Output the [X, Y] coordinate of the center of the cell containing the given text.  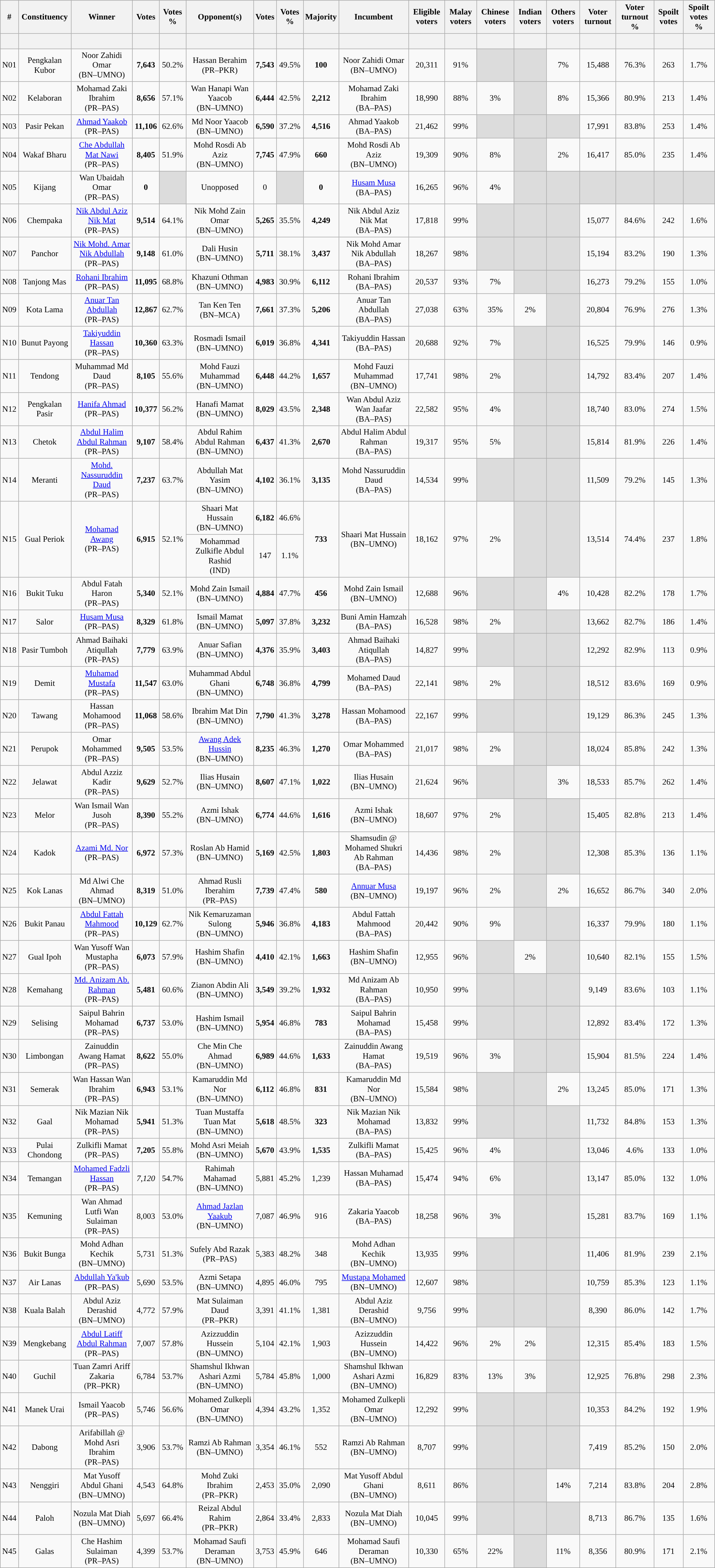
5,265 [265, 221]
5,481 [146, 990]
15,458 [426, 1023]
1,903 [321, 1343]
552 [321, 1448]
180 [668, 924]
N25 [9, 891]
55.2% [172, 815]
Zianon Abdin Ali(BN–UMNO) [220, 990]
Mohamed Fadzli Hassan(PR–PAS) [102, 1179]
86.3% [635, 716]
86% [461, 1485]
4,249 [321, 221]
12,955 [426, 957]
4,341 [321, 343]
41.1% [290, 1311]
9,107 [146, 442]
14,436 [426, 853]
12,867 [146, 310]
Pulai Chondong [45, 1151]
Nik Mohd. Amar Nik Abdullah(PR–PAS) [102, 254]
235 [668, 155]
N27 [9, 957]
53.1% [172, 1089]
Hanifa Ahmad(PR–PAS) [102, 409]
57.3% [172, 853]
Mohd Nassuruddin Daud(BA–PAS) [374, 480]
44.2% [290, 376]
47.7% [290, 594]
10,377 [146, 409]
Opponent(s) [220, 17]
83% [461, 1376]
83.0% [635, 409]
Md Anizam Ab Rahman(BA–PAS) [374, 990]
7,790 [265, 716]
6,748 [265, 683]
9,514 [146, 221]
150 [668, 1448]
50.2% [172, 66]
13,832 [426, 1122]
Mohamed Daud(BA–PAS) [374, 683]
16,528 [426, 622]
45.2% [290, 1179]
5,340 [146, 594]
15,077 [598, 221]
6,989 [265, 1056]
Manek Urai [45, 1410]
12,925 [598, 1376]
88% [461, 98]
Che Min Che Ahmad(BN–UMNO) [220, 1056]
5,690 [146, 1282]
10,950 [426, 990]
Tawang [45, 716]
Kuala Balah [45, 1311]
N35 [9, 1216]
Abdul Fattah Mahmood(BA–PAS) [374, 924]
183 [668, 1343]
Pasir Tumboh [45, 650]
226 [668, 442]
7,543 [265, 66]
136 [668, 853]
2.3% [699, 1376]
146 [668, 343]
Chetok [45, 442]
245 [668, 716]
92% [461, 343]
1,022 [321, 782]
5,104 [265, 1343]
Takiyuddin Hassan(BA–PAS) [374, 343]
85.8% [635, 749]
82.2% [635, 594]
Md Alwi Che Ahmad(BN–UMNO) [102, 891]
47.4% [290, 891]
91% [461, 66]
Kemahang [45, 990]
10,129 [146, 924]
Jelawat [45, 782]
5,097 [265, 622]
2.8% [699, 1485]
N02 [9, 98]
Voter turnout [598, 17]
18,512 [598, 683]
3,135 [321, 480]
Mohamad Awang(PR–PAS) [102, 539]
N43 [9, 1485]
Mohamad Zaki Ibrahim(PR–PAS) [102, 98]
14,534 [426, 480]
10,640 [598, 957]
35% [495, 310]
Unopposed [220, 188]
46.3% [290, 749]
63.7% [172, 480]
5,383 [265, 1254]
76.9% [635, 310]
3,549 [265, 990]
Chinese voters [495, 17]
340 [668, 891]
N28 [9, 990]
12,308 [598, 853]
13,147 [598, 1179]
20,442 [426, 924]
33.4% [290, 1518]
16,652 [598, 891]
15,425 [426, 1151]
18,740 [598, 409]
Wan Ahmad Lutfi Wan Sulaiman(PR–PAS) [102, 1216]
81.5% [635, 1056]
27,038 [426, 310]
Bunut Payong [45, 343]
Abdul Halim Abdul Rahman(PR–PAS) [102, 442]
4,772 [146, 1311]
4,102 [265, 480]
1,633 [321, 1056]
19,309 [426, 155]
1,381 [321, 1311]
94% [461, 1179]
54.7% [172, 1179]
274 [668, 409]
Ahmad Rusli Iberahim(PR–PAS) [220, 891]
13,046 [598, 1151]
57.8% [172, 1343]
Khazuni Othman(BN–UMNO) [220, 282]
5,618 [265, 1122]
Ibrahim Mat Din(BN–UMNO) [220, 716]
1,239 [321, 1179]
Arifabillah @ Mohd Asri Ibrahim(PR–PAS) [102, 1448]
Wan Hassan Wan Ibrahim(PR–PAS) [102, 1089]
Rahimah Mahamad(BN–UMNO) [220, 1179]
85.7% [635, 782]
6,182 [265, 518]
10,428 [598, 594]
37.8% [290, 622]
Dabong [45, 1448]
13,935 [426, 1254]
8,405 [146, 155]
83.7% [635, 1216]
N31 [9, 1089]
82.7% [635, 622]
5,881 [265, 1179]
11,095 [146, 282]
Hassan Mohamood(PR–PAS) [102, 716]
Voter turnout % [635, 17]
1,803 [321, 853]
Sufely Abd Razak(PR–PAS) [220, 1254]
N26 [9, 924]
7,419 [598, 1448]
62.6% [172, 127]
276 [668, 310]
207 [668, 376]
Meranti [45, 480]
Pengkalan Pasir [45, 409]
Kota Lama [45, 310]
43.2% [290, 1410]
51.0% [172, 891]
192 [668, 1410]
16,273 [598, 282]
46.9% [290, 1216]
5,746 [146, 1410]
64.1% [172, 221]
Ahmad Baihaki Atiqullah(PR–PAS) [102, 650]
4,394 [265, 1410]
2,212 [321, 98]
83.2% [635, 254]
Md. Anizam Ab. Rahman(PR–PAS) [102, 990]
9% [495, 924]
18,267 [426, 254]
135 [668, 1518]
Roslan Ab Hamid(BN–UMNO) [220, 853]
646 [321, 1552]
Omar Mohammed(BA–PAS) [374, 749]
Constituency [45, 17]
Hashim Ismail(BN–UMNO) [220, 1023]
61.0% [172, 254]
6,737 [146, 1023]
N14 [9, 480]
43.9% [290, 1151]
Hassan Mohamood(BA–PAS) [374, 716]
Wan Ubaidah Omar(PR–PAS) [102, 188]
8,329 [146, 622]
84.8% [635, 1122]
Saipul Bahrin Mohamad(PR–PAS) [102, 1023]
22% [495, 1552]
3,354 [265, 1448]
Anuar Tan Abdullah(PR–PAS) [102, 310]
Anuar Safian(BN–UMNO) [220, 650]
Perupok [45, 749]
3,232 [321, 622]
6,943 [146, 1089]
204 [668, 1485]
56.6% [172, 1410]
783 [321, 1023]
178 [668, 594]
Mohd Asri Meiah(BN–UMNO) [220, 1151]
Kok Lanas [45, 891]
N45 [9, 1552]
86.0% [635, 1311]
186 [668, 622]
Zainuddin Awang Hamat(PR–PAS) [102, 1056]
Awang Adek Hussin(BN–UMNO) [220, 749]
18,607 [426, 815]
456 [321, 594]
4,376 [265, 650]
Bukit Panau [45, 924]
45.8% [290, 1376]
7,087 [265, 1216]
N19 [9, 683]
1,352 [321, 1410]
5,941 [146, 1122]
46.0% [290, 1282]
831 [321, 1089]
224 [668, 1056]
Eligible voters [426, 17]
1.8% [699, 539]
Anuar Tan Abdullah(BA–PAS) [374, 310]
30.9% [290, 282]
Azmi Setapa(BN–UMNO) [220, 1282]
N34 [9, 1179]
239 [668, 1254]
Rohani Ibrahim (BA–PAS) [374, 282]
1,663 [321, 957]
N11 [9, 376]
6,972 [146, 853]
N20 [9, 716]
153 [668, 1122]
2,348 [321, 409]
14% [563, 1485]
Takiyuddin Hassan(PR–PAS) [102, 343]
11% [563, 1552]
Zulkifli Mamat(PR–PAS) [102, 1151]
6,448 [265, 376]
12,315 [598, 1343]
58.4% [172, 442]
N12 [9, 409]
52.7% [172, 782]
Wakaf Bharu [45, 155]
10,353 [598, 1410]
4,799 [321, 683]
N22 [9, 782]
N33 [9, 1151]
Pasir Pekan [45, 127]
Paloh [45, 1518]
3,753 [265, 1552]
N30 [9, 1056]
6,590 [265, 127]
4,543 [146, 1485]
8,356 [598, 1552]
22,141 [426, 683]
N21 [9, 749]
Shamsudin @ Mohamed Shukri Ab Rahman(BA–PAS) [374, 853]
N24 [9, 853]
11,732 [598, 1122]
Muhammad Abdul Ghani(BN–UMNO) [220, 683]
Tendong [45, 376]
76.3% [635, 66]
19,197 [426, 891]
N42 [9, 1448]
20,804 [598, 310]
74.4% [635, 539]
N32 [9, 1122]
19,519 [426, 1056]
7,643 [146, 66]
580 [321, 891]
8,003 [146, 1216]
Mustapa Mohamed(BN–UMNO) [374, 1282]
Kelaboran [45, 98]
39.2% [290, 990]
4,410 [265, 957]
15,488 [598, 66]
N15 [9, 539]
142 [668, 1311]
Melor [45, 815]
660 [321, 155]
Selising [45, 1023]
7,237 [146, 480]
8,235 [265, 749]
N16 [9, 594]
348 [321, 1254]
Pengkalan Kubor [45, 66]
# [9, 17]
55.0% [172, 1056]
38.1% [290, 254]
82.9% [635, 650]
Rohani Ibrahim(PR–PAS) [102, 282]
18,990 [426, 98]
Tanjong Mas [45, 282]
Kijang [45, 188]
46.6% [290, 518]
N05 [9, 188]
237 [668, 539]
63.9% [172, 650]
4.6% [635, 1151]
Nik Abdul Aziz Nik Mat(BA–PAS) [374, 221]
63.0% [172, 683]
N03 [9, 127]
15,584 [426, 1089]
18,024 [598, 749]
Air Lanas [45, 1282]
Wan Yusoff Wan Mustapha(PR–PAS) [102, 957]
253 [668, 127]
9,629 [146, 782]
733 [321, 539]
12,607 [426, 1282]
46.1% [290, 1448]
37.3% [290, 310]
6% [495, 1179]
16,265 [426, 188]
7,739 [265, 891]
N41 [9, 1410]
19,129 [598, 716]
Zainuddin Awang Hamat(BA–PAS) [374, 1056]
7,779 [146, 650]
Muhamad Mustafa(PR–PAS) [102, 683]
5,670 [265, 1151]
1,616 [321, 815]
12,688 [426, 594]
16,829 [426, 1376]
N04 [9, 155]
133 [668, 1151]
4,399 [146, 1552]
Temangan [45, 1179]
21,624 [426, 782]
262 [668, 782]
Dali Husin(BN–UMNO) [220, 254]
57.1% [172, 98]
8,707 [426, 1448]
N36 [9, 1254]
Gaal [45, 1122]
15,366 [598, 98]
Spoilt votes % [699, 17]
Saipul Bahrin Mohamad(BA–PAS) [374, 1023]
Salor [45, 622]
Chempaka [45, 221]
103 [668, 990]
N07 [9, 254]
Nik Abdul Aziz Nik Mat(PR–PAS) [102, 221]
55.8% [172, 1151]
13,514 [598, 539]
Ismail Mamat(BN–UMNO) [220, 622]
172 [668, 1023]
Galas [45, 1552]
Semerak [45, 1089]
Spoilt votes [668, 17]
Nenggiri [45, 1485]
9,505 [146, 749]
132 [668, 1179]
4,884 [265, 594]
48.2% [290, 1254]
11,406 [598, 1254]
3,391 [265, 1311]
58.6% [172, 716]
Zulkifli Mamat(BA–PAS) [374, 1151]
Mat Sulaiman Daud(PR–PKR) [220, 1311]
Bukit Bunga [45, 1254]
51.9% [172, 155]
1,657 [321, 376]
35.5% [290, 221]
84.2% [635, 1410]
100 [321, 66]
Abdul Rahim Abdul Rahman(BN–UMNO) [220, 442]
Incumbent [374, 17]
11,509 [598, 480]
17,991 [598, 127]
85.4% [635, 1343]
8,622 [146, 1056]
N06 [9, 221]
47.1% [290, 782]
Mohamad Zaki Ibrahim(BA–PAS) [374, 98]
Omar Mohammed(PR–PAS) [102, 749]
64.8% [172, 1485]
14,792 [598, 376]
2,833 [321, 1518]
3,278 [321, 716]
Nik Kemaruzaman Sulong(BN–UMNO) [220, 924]
9,756 [426, 1311]
84.6% [635, 221]
Abdul Fattah Mahmood(PR–PAS) [102, 924]
45.9% [290, 1552]
66.4% [172, 1518]
Abdullah Ya'kub(PR–PAS) [102, 1282]
Hassan Berahim(PR–PKR) [220, 66]
1.9% [699, 1410]
8,656 [146, 98]
82.1% [635, 957]
Abdul Fatah Haron(PR–PAS) [102, 594]
Buni Amin Hamzah(BA–PAS) [374, 622]
10,759 [598, 1282]
N10 [9, 343]
Mohd Zuki Ibrahim(PR–PKR) [220, 1485]
20,537 [426, 282]
2,864 [265, 1518]
Mengkebang [45, 1343]
6,073 [146, 957]
Ismail Yaacob(PR–PAS) [102, 1410]
5,784 [265, 1376]
16,337 [598, 924]
N18 [9, 650]
5,169 [265, 853]
113 [668, 650]
1,000 [321, 1376]
Rosmadi Ismail(BN–UMNO) [220, 343]
20,688 [426, 343]
12,892 [598, 1023]
Majority [321, 17]
5,697 [146, 1518]
Winner [102, 17]
15,194 [598, 254]
6,019 [265, 343]
2,670 [321, 442]
Nik Mohd Zain Omar(BN–UMNO) [220, 221]
N40 [9, 1376]
Mohd. Nassuruddin Daud(PR–PAS) [102, 480]
9,148 [146, 254]
8,029 [265, 409]
N29 [9, 1023]
63% [461, 310]
22,582 [426, 409]
6,444 [265, 98]
3,906 [146, 1448]
10,360 [146, 343]
323 [321, 1122]
18,533 [598, 782]
56.2% [172, 409]
4,183 [321, 924]
Abdul Azziz Kadir(PR–PAS) [102, 782]
21,017 [426, 749]
68.8% [172, 282]
6,774 [265, 815]
Che Hashim Sulaiman(PR–PAS) [102, 1552]
60.6% [172, 990]
7,661 [265, 310]
8,319 [146, 891]
15,474 [426, 1179]
Limbongan [45, 1056]
Annuar Musa(BN–UMNO) [374, 891]
Malay voters [461, 17]
93% [461, 282]
Wan Hanapi Wan Yaacob(BN–UMNO) [220, 98]
Zakaria Yaacob(BA–PAS) [374, 1216]
1,535 [321, 1151]
Abdullah Mat Yasim(BN–UMNO) [220, 480]
18,162 [426, 539]
2,453 [265, 1485]
15,814 [598, 442]
8,607 [265, 782]
N39 [9, 1343]
N37 [9, 1282]
76.8% [635, 1376]
36.1% [290, 480]
N44 [9, 1518]
37.2% [290, 127]
Ahmad Yaakob(PR–PAS) [102, 127]
10,330 [426, 1552]
49.5% [290, 66]
298 [668, 1376]
5,206 [321, 310]
22,167 [426, 716]
4,516 [321, 127]
Bukit Tuku [45, 594]
8,611 [426, 1485]
Tan Ken Ten(BN–MCA) [220, 310]
35.0% [290, 1485]
21,462 [426, 127]
Demit [45, 683]
Che Abdullah Mat Nawi(PR–PAS) [102, 155]
Hanafi Mamat(BN–UMNO) [220, 409]
6,437 [265, 442]
13,245 [598, 1089]
6,915 [146, 539]
5,954 [265, 1023]
82.8% [635, 815]
Nik Mazian Nik Mohamad(PR–PAS) [102, 1122]
43.5% [290, 409]
N13 [9, 442]
6,784 [146, 1376]
Abdul Halim Abdul Rahman(BA–PAS) [374, 442]
795 [321, 1282]
20,311 [426, 66]
11,106 [146, 127]
7,120 [146, 1179]
N01 [9, 66]
Md Noor Yaacob(BN–UMNO) [220, 127]
48.5% [290, 1122]
15,405 [598, 815]
Muhammad Md Daud(PR–PAS) [102, 376]
Mohammad Zulkifle Abdul Rashid(IND) [220, 556]
35.9% [290, 650]
47.9% [290, 155]
5,946 [265, 924]
10,045 [426, 1518]
7,214 [598, 1485]
Gual Ipoh [45, 957]
N17 [9, 622]
Ahmad Jazlan Yaakub(BN–UMNO) [220, 1216]
Ahmad Yaakob(BA–PAS) [374, 127]
190 [668, 254]
N23 [9, 815]
Husam Musa(BA–PAS) [374, 188]
Tuan Mustaffa Tuan Mat(BN–UMNO) [220, 1122]
15,904 [598, 1056]
85.2% [635, 1448]
7,007 [146, 1343]
11,547 [146, 683]
5,731 [146, 1254]
Tuan Zamri Ariff Zakaria(PR–PKR) [102, 1376]
19,317 [426, 442]
1,932 [321, 990]
11,068 [146, 716]
16,525 [598, 343]
Hassan Muhamad(BA–PAS) [374, 1179]
14,827 [426, 650]
Nik Mohd Amar Nik Abdullah(BA–PAS) [374, 254]
7,745 [265, 155]
8,713 [598, 1518]
N09 [9, 310]
5,711 [265, 254]
4,983 [265, 282]
13,662 [598, 622]
15,281 [598, 1216]
63.3% [172, 343]
Abdul Latiff Abdul Rahman(PR–PAS) [102, 1343]
9,149 [598, 990]
Ahmad Baihaki Atiqullah(BA–PAS) [374, 650]
4,895 [265, 1282]
13% [495, 1376]
N38 [9, 1311]
Husam Musa(PR–PAS) [102, 622]
Reizal Abdul Rahim(PR–PKR) [220, 1518]
5% [495, 442]
123 [668, 1282]
17,818 [426, 221]
65% [461, 1552]
Nik Mazian Nik Mohamad(BA–PAS) [374, 1122]
Others voters [563, 17]
7,205 [146, 1151]
8,105 [146, 376]
3,437 [321, 254]
1,270 [321, 749]
Panchor [45, 254]
16,417 [598, 155]
3,403 [321, 650]
Wan Abdul Aziz Wan Jaafar(BA–PAS) [374, 409]
Wan Ismail Wan Jusoh(PR–PAS) [102, 815]
18,258 [426, 1216]
2,090 [321, 1485]
Kemuning [45, 1216]
147 [265, 556]
263 [668, 66]
916 [321, 1216]
14,422 [426, 1343]
Indian voters [530, 17]
17,741 [426, 376]
145 [668, 480]
Gual Periok [45, 539]
61.8% [172, 622]
Azami Md. Nor(PR–PAS) [102, 853]
Guchil [45, 1376]
Kadok [45, 853]
55.6% [172, 376]
N08 [9, 282]
